Locate the cell with the specified text and output its [x, y] center coordinate. 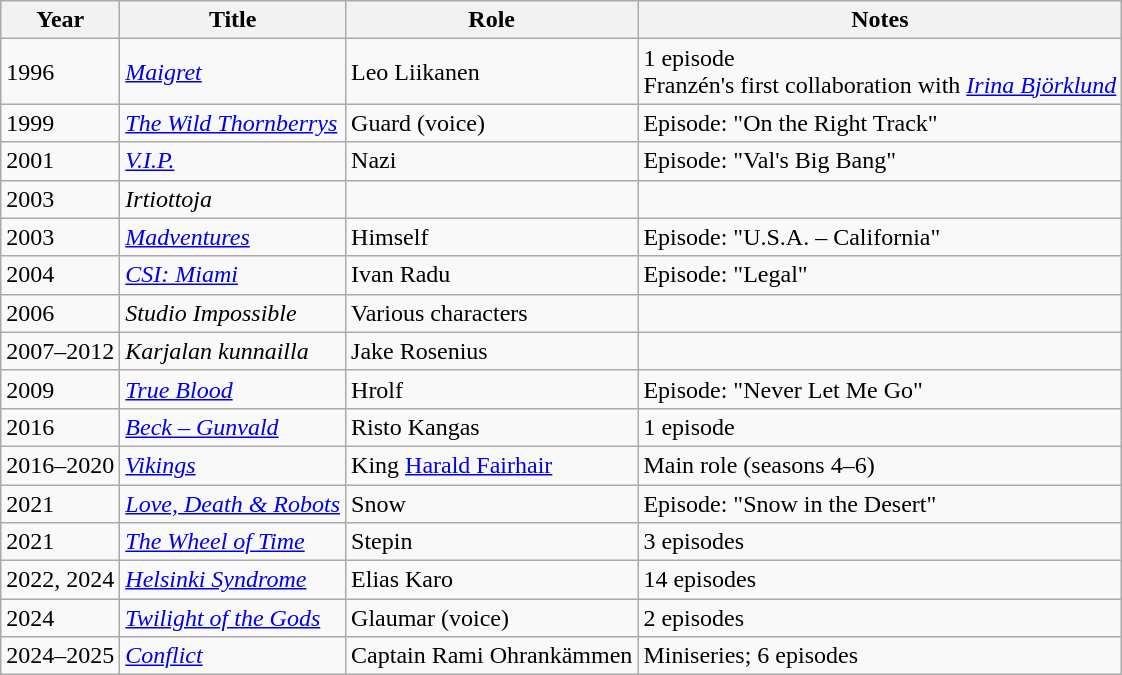
Snow [492, 503]
14 episodes [880, 580]
True Blood [233, 389]
Main role (seasons 4–6) [880, 465]
Karjalan kunnailla [233, 351]
Notes [880, 20]
Maigret [233, 72]
1996 [60, 72]
1 episode Franzén's first collaboration with Irina Björklund [880, 72]
2 episodes [880, 618]
2009 [60, 389]
Stepin [492, 542]
Title [233, 20]
Helsinki Syndrome [233, 580]
Irtiottoja [233, 199]
Guard (voice) [492, 123]
Nazi [492, 161]
Beck – Gunvald [233, 427]
Hrolf [492, 389]
1 episode [880, 427]
Miniseries; 6 episodes [880, 656]
Captain Rami Ohrankämmen [492, 656]
2007–2012 [60, 351]
Role [492, 20]
The Wild Thornberrys [233, 123]
Madventures [233, 237]
Episode: "Val's Big Bang" [880, 161]
2001 [60, 161]
Leo Liikanen [492, 72]
2024 [60, 618]
Studio Impossible [233, 313]
The Wheel of Time [233, 542]
Jake Rosenius [492, 351]
Glaumar (voice) [492, 618]
2016–2020 [60, 465]
Various characters [492, 313]
2004 [60, 275]
1999 [60, 123]
Love, Death & Robots [233, 503]
Ivan Radu [492, 275]
Elias Karo [492, 580]
Himself [492, 237]
Episode: "Snow in the Desert" [880, 503]
CSI: Miami [233, 275]
King Harald Fairhair [492, 465]
3 episodes [880, 542]
Vikings [233, 465]
2022, 2024 [60, 580]
Risto Kangas [492, 427]
Episode: "Never Let Me Go" [880, 389]
Year [60, 20]
2024–2025 [60, 656]
2006 [60, 313]
Episode: "On the Right Track" [880, 123]
Episode: "U.S.A. – California" [880, 237]
V.I.P. [233, 161]
Twilight of the Gods [233, 618]
Episode: "Legal" [880, 275]
2016 [60, 427]
Conflict [233, 656]
